Extract the [x, y] coordinate from the center of the cell holding the provided text.  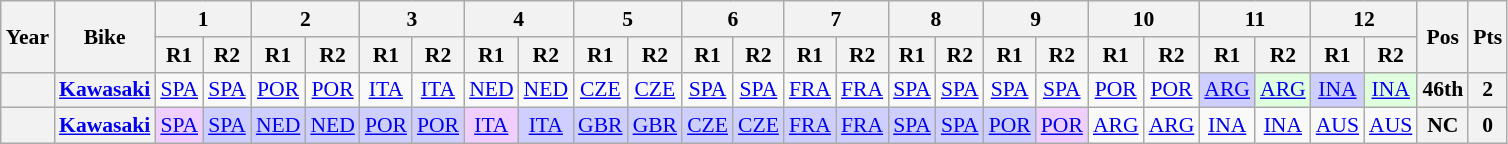
Pos [1442, 36]
4 [518, 19]
10 [1144, 19]
46th [1442, 90]
9 [1036, 19]
7 [836, 19]
8 [936, 19]
Pts [1488, 36]
6 [733, 19]
1 [202, 19]
11 [1254, 19]
Year [28, 36]
Bike [104, 36]
NC [1442, 126]
5 [628, 19]
12 [1364, 19]
0 [1488, 126]
3 [412, 19]
